Return (x, y) of the center of cell containing provided text 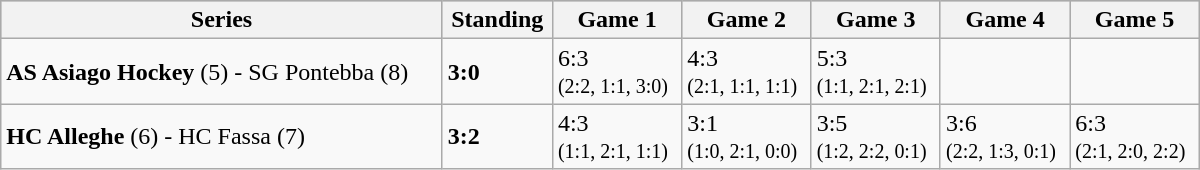
6:3(2:1, 2:0, 2:2) (1134, 136)
4:3(2:1, 1:1, 1:1) (746, 72)
3:2 (497, 136)
AS Asiago Hockey (5) - SG Pontebba (8) (222, 72)
Series (222, 20)
3:0 (497, 72)
6:3(2:2, 1:1, 3:0) (616, 72)
4:3(1:1, 2:1, 1:1) (616, 136)
Game 4 (1004, 20)
5:3(1:1, 2:1, 2:1) (876, 72)
HC Alleghe (6) - HC Fassa (7) (222, 136)
Game 3 (876, 20)
Standing (497, 20)
3:1(1:0, 2:1, 0:0) (746, 136)
Game 1 (616, 20)
Game 2 (746, 20)
3:5(1:2, 2:2, 0:1) (876, 136)
3:6(2:2, 1:3, 0:1) (1004, 136)
Game 5 (1134, 20)
